Extract the [X, Y] coordinate from the center of the cell holding the provided text.  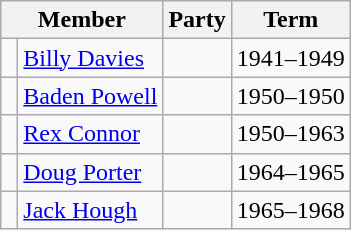
1964–1965 [290, 172]
Jack Hough [90, 210]
Rex Connor [90, 134]
Billy Davies [90, 58]
Term [290, 20]
1965–1968 [290, 210]
1950–1950 [290, 96]
1941–1949 [290, 58]
Baden Powell [90, 96]
1950–1963 [290, 134]
Doug Porter [90, 172]
Member [82, 20]
Party [197, 20]
